For the text-containing cell, return its midpoint in (x, y) coordinate format. 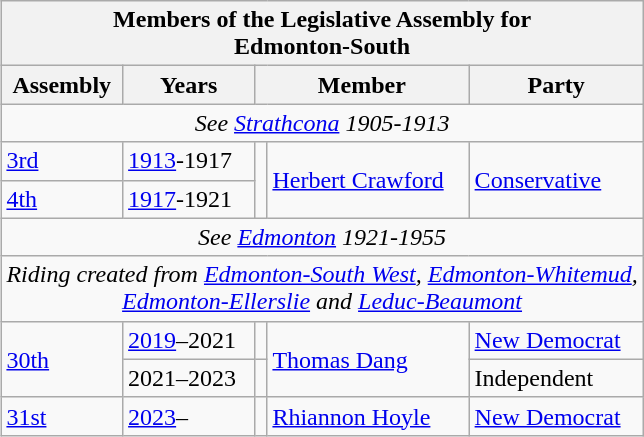
31st (62, 416)
1913-1917 (189, 161)
1917-1921 (189, 199)
Party (556, 85)
Members of the Legislative Assembly forEdmonton-South (322, 34)
See Strathcona 1905-1913 (322, 123)
Thomas Dang (368, 359)
Conservative (556, 180)
3rd (62, 161)
Member (362, 85)
Rhiannon Hoyle (368, 416)
2021–2023 (189, 378)
Herbert Crawford (368, 180)
See Edmonton 1921-1955 (322, 237)
Independent (556, 378)
Riding created from Edmonton-South West, Edmonton-Whitemud, Edmonton-Ellerslie and Leduc-Beaumont (322, 288)
4th (62, 199)
Years (189, 85)
2023– (189, 416)
Assembly (62, 85)
30th (62, 359)
2019–2021 (189, 340)
